Find where the given text appears and provide that cell's center as [X, Y] coordinate. 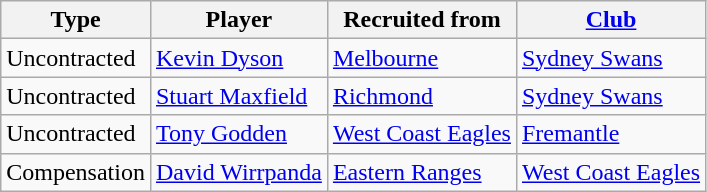
Type [76, 20]
Fremantle [610, 134]
Club [610, 20]
Recruited from [422, 20]
David Wirrpanda [238, 172]
Compensation [76, 172]
Melbourne [422, 58]
Stuart Maxfield [238, 96]
Player [238, 20]
Tony Godden [238, 134]
Richmond [422, 96]
Eastern Ranges [422, 172]
Kevin Dyson [238, 58]
